Extract the [X, Y] coordinate from the center of the cell holding the provided text.  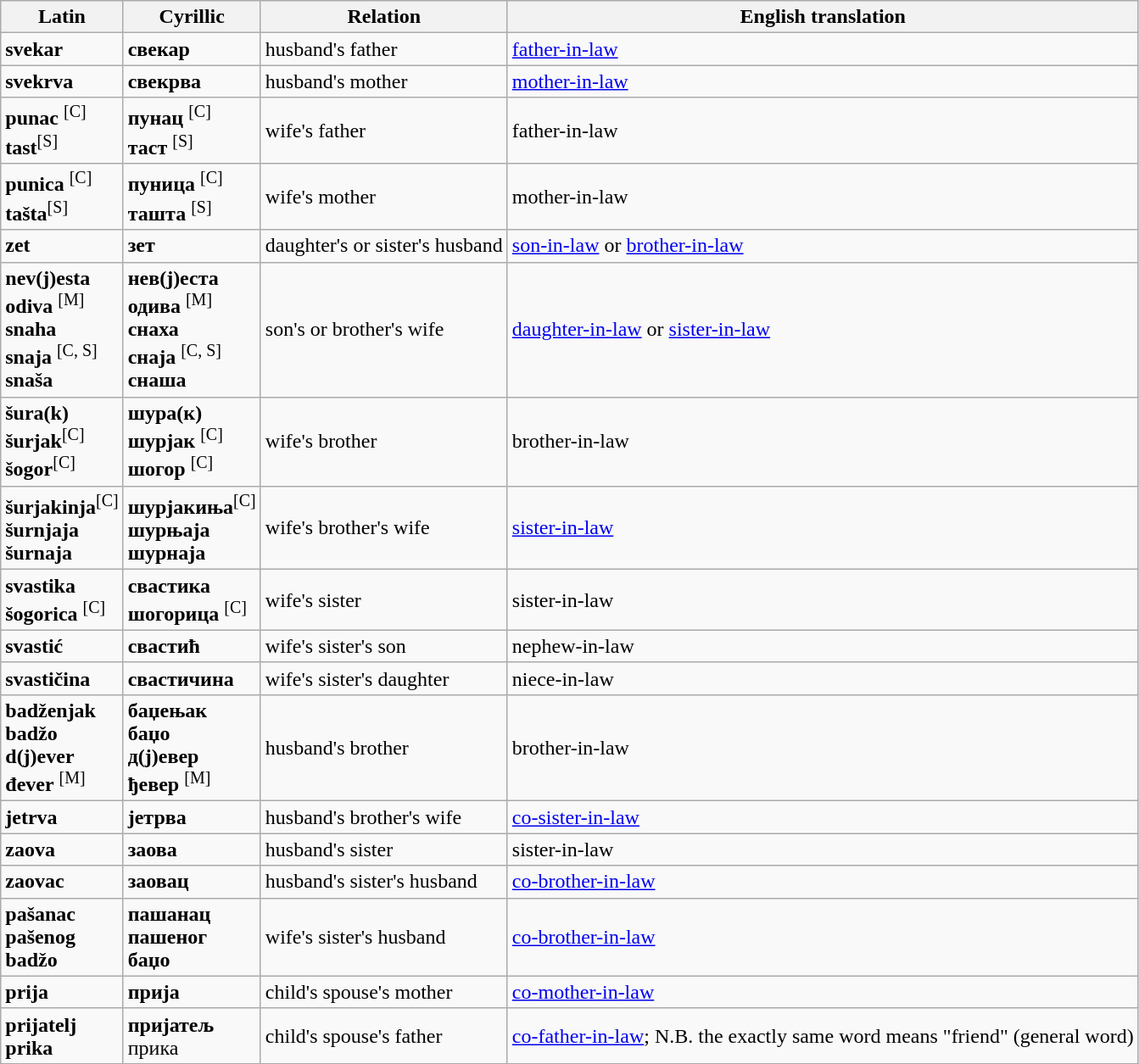
заова [192, 850]
свекар [192, 49]
wife's sister [383, 600]
son's or brother's wife [383, 329]
husband's sister [383, 850]
wife's sister's daughter [383, 678]
прија [192, 992]
child's spouse's father [383, 1036]
свастика шогорица [C] [192, 600]
niece-in-law [823, 678]
husband's brother [383, 748]
prijateljprika [62, 1036]
зет [192, 246]
husband's father [383, 49]
Latin [62, 17]
husband's brother's wife [383, 817]
jetrva [62, 817]
пашанацпашеногбаџо [192, 937]
wife's sister's son [383, 646]
пријатељприка [192, 1036]
пунац [C]таст [S] [192, 131]
wife's brother's wife [383, 527]
wife's mother [383, 197]
punica [C]tašta[S] [62, 197]
English translation [823, 17]
zaova [62, 850]
daughter's or sister's husband [383, 246]
wife's brother [383, 441]
nephew-in-law [823, 646]
Cyrillic [192, 17]
wife's sister's husband [383, 937]
šurjakinja[C]šurnjajašurnaja [62, 527]
son-in-law or brother-in-law [823, 246]
pašanacpašenogbadžo [62, 937]
svekar [62, 49]
svastikašogorica [C] [62, 600]
svastičina [62, 678]
badženjakbadžod(j)everđever [M] [62, 748]
co-father-in-law; N.B. the exactly same word means "friend" (general word) [823, 1036]
nev(j)estaodiva [M]snahasnaja [C, S]snaša [62, 329]
daughter-in-law or sister-in-law [823, 329]
свастић [192, 646]
пуница [C]ташта [S] [192, 197]
co-mother-in-law [823, 992]
свастичина [192, 678]
јетрва [192, 817]
punac [C]tast[S] [62, 131]
svastić [62, 646]
zaovac [62, 882]
šura(k)šurjak[C]šogor[C] [62, 441]
свекрва [192, 81]
заовац [192, 882]
co-sister-in-law [823, 817]
svekrva [62, 81]
шура(к)шурjак [C]шогор [C] [192, 441]
нев(ј)естаодива [M]снахаснаjа [C, S]снаша [192, 329]
child's spouse's mother [383, 992]
husband's sister's husband [383, 882]
zet [62, 246]
wife's father [383, 131]
баџењакбаџо д(j)еверђевер [M] [192, 748]
Relation [383, 17]
husband's mother [383, 81]
шурјакиња[C]шурњајашурнаја [192, 527]
prija [62, 992]
